For the text-containing cell, return its midpoint in (X, Y) coordinate format. 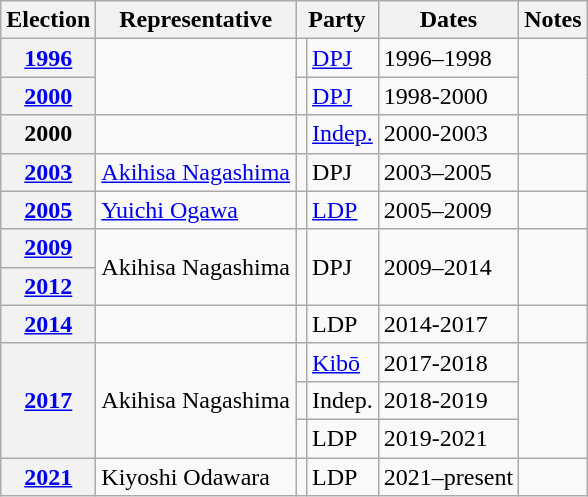
2012 (48, 286)
2003 (48, 172)
2014 (48, 324)
2018-2019 (448, 400)
2019-2021 (448, 438)
Yuichi Ogawa (196, 210)
Representative (196, 20)
Kiyoshi Odawara (196, 477)
2003–2005 (448, 172)
2009–2014 (448, 267)
2017-2018 (448, 362)
2005–2009 (448, 210)
2021–present (448, 477)
2014-2017 (448, 324)
Party (338, 20)
1996–1998 (448, 58)
Election (48, 20)
Dates (448, 20)
2009 (48, 248)
2017 (48, 400)
Notes (553, 20)
2005 (48, 210)
Kibō (343, 362)
1998-2000 (448, 96)
2021 (48, 477)
2000-2003 (448, 134)
1996 (48, 58)
